Capture the cell that displays the provided text and extract its [x, y] central coordinate. 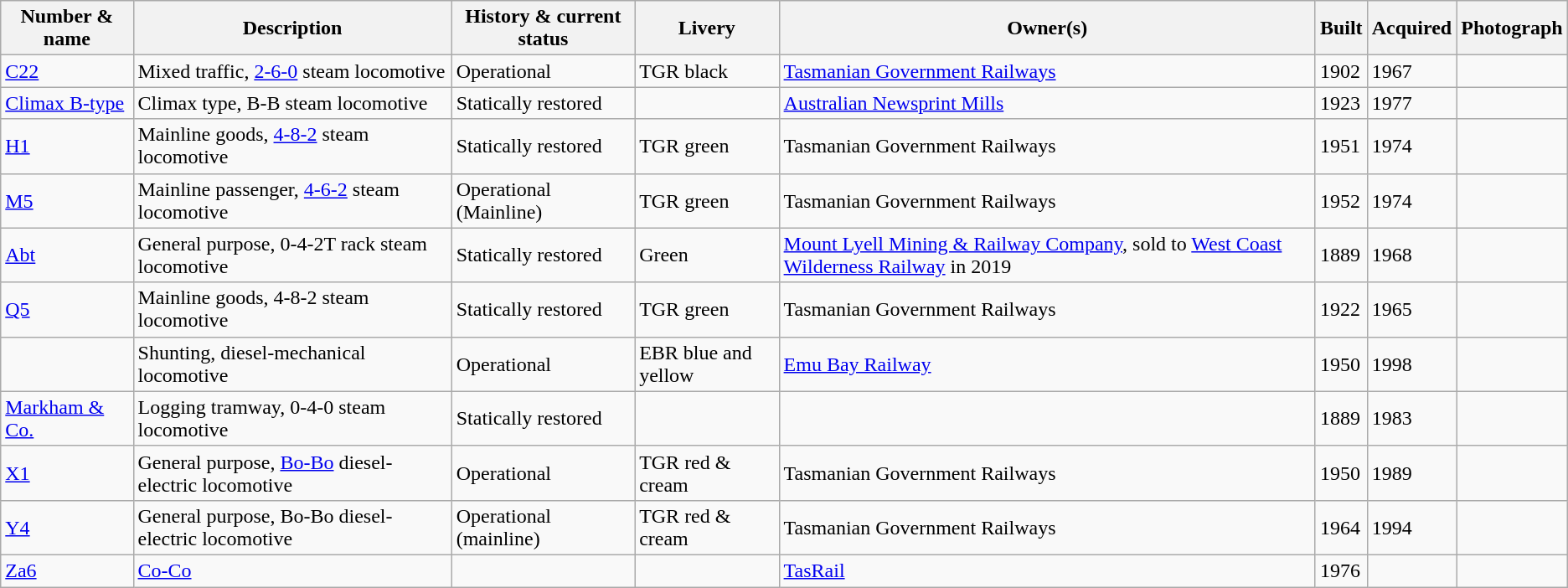
M5 [67, 201]
1994 [1412, 528]
1964 [1341, 528]
EBR blue and yellow [707, 364]
Livery [707, 28]
TasRail [1047, 570]
Mixed traffic, 2-6-0 steam locomotive [292, 71]
1968 [1412, 255]
Q5 [67, 310]
Za6 [67, 570]
Co-Co [292, 570]
1951 [1341, 146]
1965 [1412, 310]
Climax B-type [67, 103]
Operational (Mainline) [543, 201]
Number & name [67, 28]
Acquired [1412, 28]
Operational (mainline) [543, 528]
Logging tramway, 0-4-0 steam locomotive [292, 419]
C22 [67, 71]
Emu Bay Railway [1047, 364]
1922 [1341, 310]
1976 [1341, 570]
History & current status [543, 28]
1902 [1341, 71]
Built [1341, 28]
TGR black [707, 71]
Abt [67, 255]
Markham & Co. [67, 419]
H1 [67, 146]
Description [292, 28]
Green [707, 255]
Photograph [1512, 28]
1923 [1341, 103]
1998 [1412, 364]
1989 [1412, 472]
Australian Newsprint Mills [1047, 103]
Shunting, diesel-mechanical locomotive [292, 364]
Owner(s) [1047, 28]
1952 [1341, 201]
1983 [1412, 419]
1967 [1412, 71]
Climax type, B-B steam locomotive [292, 103]
General purpose, 0-4-2T rack steam locomotive [292, 255]
1977 [1412, 103]
X1 [67, 472]
Y4 [67, 528]
Mainline passenger, 4-6-2 steam locomotive [292, 201]
Mount Lyell Mining & Railway Company, sold to West Coast Wilderness Railway in 2019 [1047, 255]
